Search for the cell housing the specified text and yield its (x, y) center coordinate. 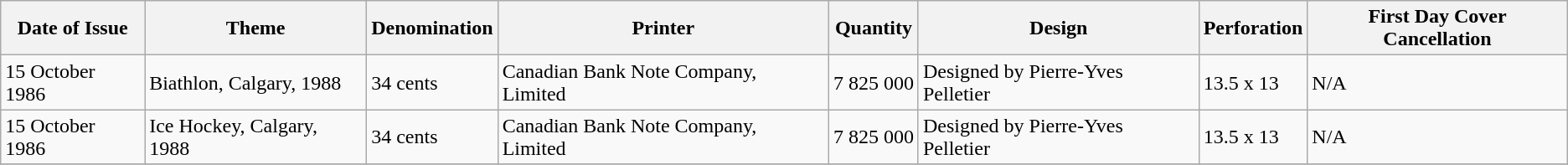
Quantity (873, 28)
First Day Cover Cancellation (1437, 28)
Denomination (432, 28)
Date of Issue (73, 28)
Ice Hockey, Calgary, 1988 (256, 137)
Printer (663, 28)
Theme (256, 28)
Biathlon, Calgary, 1988 (256, 82)
Perforation (1253, 28)
Design (1059, 28)
